Identify which cell holds the provided text, then report its [x, y] central coordinate. 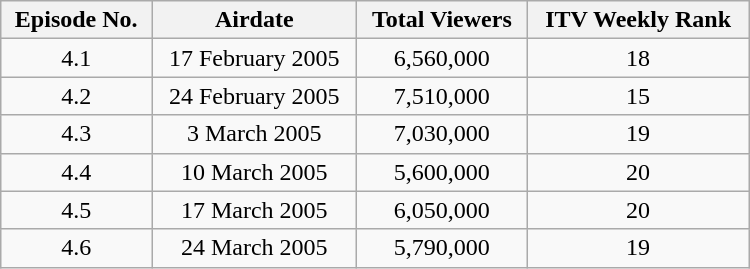
24 March 2005 [254, 248]
4.5 [76, 210]
3 March 2005 [254, 134]
4.2 [76, 96]
6,560,000 [442, 58]
4.1 [76, 58]
24 February 2005 [254, 96]
6,050,000 [442, 210]
5,790,000 [442, 248]
Episode No. [76, 20]
15 [638, 96]
Total Viewers [442, 20]
7,030,000 [442, 134]
4.6 [76, 248]
10 March 2005 [254, 172]
4.4 [76, 172]
17 February 2005 [254, 58]
ITV Weekly Rank [638, 20]
5,600,000 [442, 172]
4.3 [76, 134]
17 March 2005 [254, 210]
7,510,000 [442, 96]
Airdate [254, 20]
18 [638, 58]
